Find where the given text appears and provide that cell's center as (x, y) coordinate. 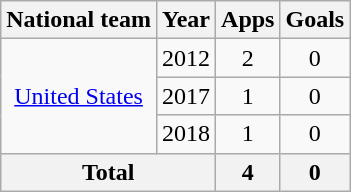
2 (248, 58)
Year (186, 20)
4 (248, 172)
National team (79, 20)
Apps (248, 20)
Goals (315, 20)
Total (108, 172)
2017 (186, 96)
United States (79, 96)
2018 (186, 134)
2012 (186, 58)
